Find where the given text appears and provide that cell's center as (x, y) coordinate. 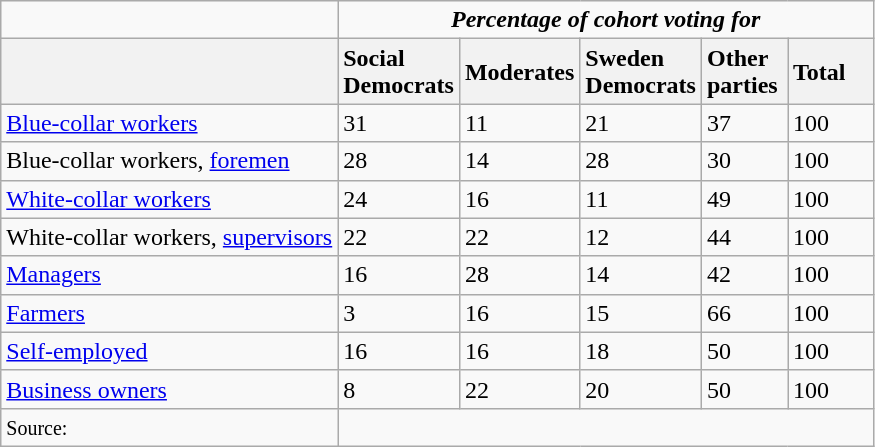
37 (744, 123)
Managers (170, 275)
12 (641, 237)
Source: (170, 427)
42 (744, 275)
21 (641, 123)
Business owners (170, 389)
White-collar workers (170, 199)
Farmers (170, 313)
Blue-collar workers (170, 123)
30 (744, 161)
Blue-collar workers, foremen (170, 161)
Moderates (519, 72)
Total (831, 72)
Self-employed (170, 351)
3 (399, 313)
15 (641, 313)
49 (744, 199)
18 (641, 351)
24 (399, 199)
Sweden Democrats (641, 72)
Other parties (744, 72)
White-collar workers, supervisors (170, 237)
20 (641, 389)
Social Democrats (399, 72)
Percentage of cohort voting for (606, 20)
8 (399, 389)
44 (744, 237)
31 (399, 123)
66 (744, 313)
